Detect which cell encompasses the target text, then output its [X, Y] center coordinate. 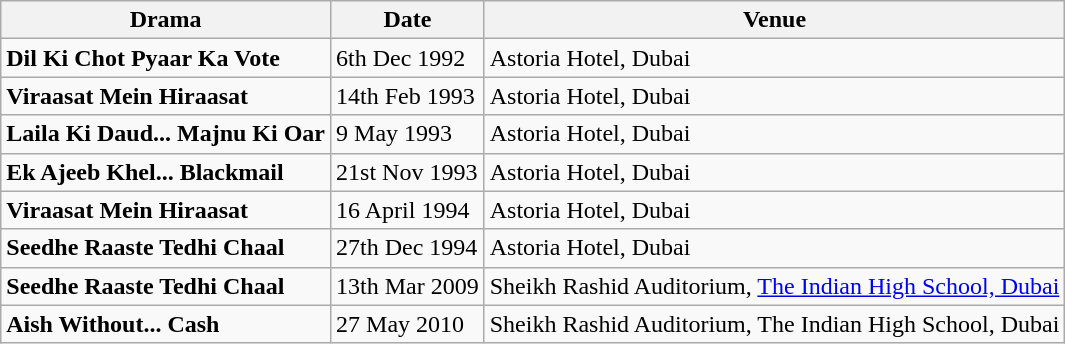
6th Dec 1992 [408, 58]
Ek Ajeeb Khel... Blackmail [166, 172]
Date [408, 20]
13th Mar 2009 [408, 286]
27th Dec 1994 [408, 248]
Dil Ki Chot Pyaar Ka Vote [166, 58]
Venue [774, 20]
9 May 1993 [408, 134]
Aish Without... Cash [166, 324]
14th Feb 1993 [408, 96]
16 April 1994 [408, 210]
27 May 2010 [408, 324]
Drama [166, 20]
Laila Ki Daud... Majnu Ki Oar [166, 134]
21st Nov 1993 [408, 172]
